For the text-containing cell, return its midpoint in (x, y) coordinate format. 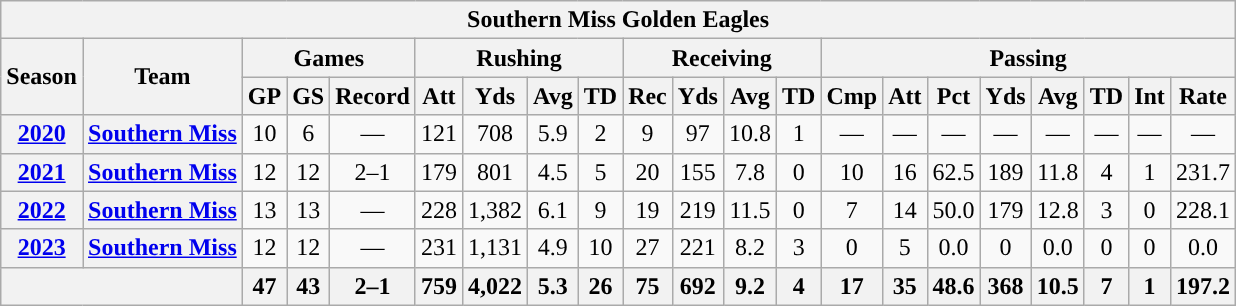
1,131 (494, 248)
155 (698, 172)
221 (698, 248)
GS (308, 96)
708 (494, 134)
1,382 (494, 210)
62.5 (954, 172)
5.3 (554, 286)
50.0 (954, 210)
12.8 (1058, 210)
48.6 (954, 286)
Rec (648, 96)
Int (1150, 96)
47 (264, 286)
Team (162, 77)
Southern Miss Golden Eagles (618, 20)
9.2 (750, 286)
10.5 (1058, 286)
75 (648, 286)
16 (905, 172)
759 (438, 286)
GP (264, 96)
Receiving (722, 58)
11.8 (1058, 172)
8.2 (750, 248)
189 (1006, 172)
97 (698, 134)
6 (308, 134)
2023 (42, 248)
2021 (42, 172)
Season (42, 77)
Record (373, 96)
801 (494, 172)
219 (698, 210)
4.9 (554, 248)
7.8 (750, 172)
27 (648, 248)
2020 (42, 134)
Rushing (518, 58)
20 (648, 172)
228.1 (1202, 210)
5.9 (554, 134)
10.8 (750, 134)
Passing (1028, 58)
231.7 (1202, 172)
692 (698, 286)
Rate (1202, 96)
Cmp (852, 96)
26 (600, 286)
228 (438, 210)
11.5 (750, 210)
2022 (42, 210)
121 (438, 134)
43 (308, 286)
19 (648, 210)
35 (905, 286)
2 (600, 134)
368 (1006, 286)
197.2 (1202, 286)
231 (438, 248)
Games (328, 58)
4,022 (494, 286)
17 (852, 286)
Pct (954, 96)
4.5 (554, 172)
6.1 (554, 210)
14 (905, 210)
